Capture the cell that displays the provided text and extract its (x, y) central coordinate. 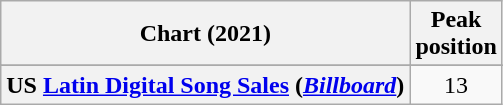
13 (456, 85)
US Latin Digital Song Sales (Billboard) (206, 85)
Peakposition (456, 34)
Chart (2021) (206, 34)
